Locate the cell with the specified text and output its [X, Y] center coordinate. 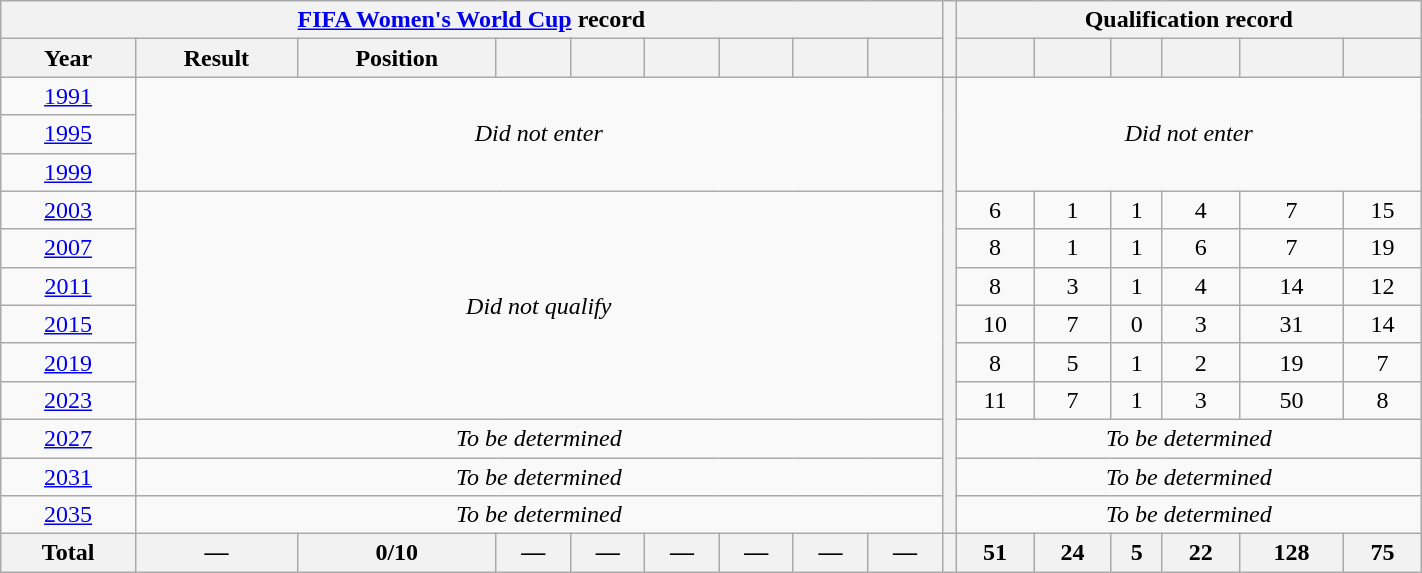
12 [1383, 286]
22 [1200, 553]
2027 [68, 438]
2003 [68, 210]
2023 [68, 400]
2007 [68, 248]
2019 [68, 362]
15 [1383, 210]
11 [994, 400]
FIFA Women's World Cup record [472, 20]
1995 [68, 134]
128 [1292, 553]
Position [396, 58]
2015 [68, 324]
31 [1292, 324]
50 [1292, 400]
1999 [68, 172]
0 [1136, 324]
2011 [68, 286]
Did not qualify [538, 305]
2 [1200, 362]
24 [1072, 553]
Total [68, 553]
Year [68, 58]
Result [216, 58]
0/10 [396, 553]
75 [1383, 553]
51 [994, 553]
2031 [68, 477]
1991 [68, 96]
Qualification record [1188, 20]
10 [994, 324]
2035 [68, 515]
